Provide the [X, Y] coordinate of the cell's center where the given text is located.  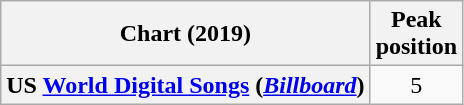
Chart (2019) [186, 34]
5 [416, 85]
US World Digital Songs (Billboard) [186, 85]
Peakposition [416, 34]
